Extract the [x, y] coordinate from the center of the cell holding the provided text.  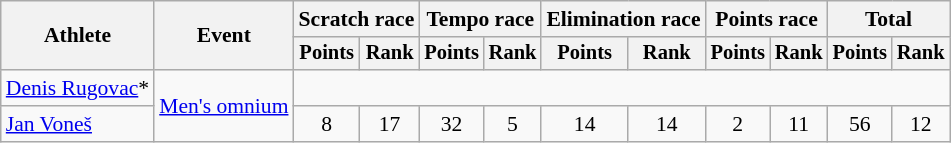
2 [738, 124]
Men's omnium [224, 106]
Scratch race [357, 19]
5 [513, 124]
Elimination race [623, 19]
11 [799, 124]
56 [860, 124]
12 [921, 124]
Event [224, 36]
Denis Rugovac* [78, 88]
32 [451, 124]
8 [327, 124]
Jan Voneš [78, 124]
Points race [767, 19]
17 [390, 124]
Athlete [78, 36]
Total [889, 19]
Tempo race [480, 19]
